Find where the given text appears and provide that cell's center as [X, Y] coordinate. 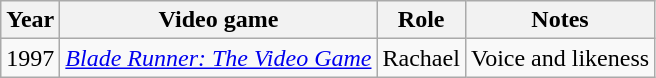
Rachael [421, 58]
Blade Runner: The Video Game [218, 58]
1997 [30, 58]
Voice and likeness [560, 58]
Video game [218, 20]
Notes [560, 20]
Role [421, 20]
Year [30, 20]
